Extract the (x, y) coordinate from the center of the cell holding the provided text.  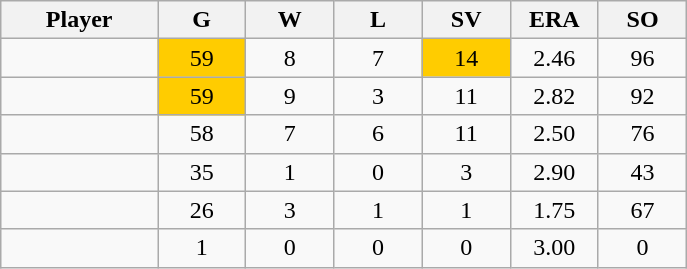
76 (642, 134)
8 (290, 58)
2.90 (554, 172)
2.50 (554, 134)
2.82 (554, 96)
SV (466, 20)
14 (466, 58)
3.00 (554, 248)
ERA (554, 20)
67 (642, 210)
6 (378, 134)
SO (642, 20)
58 (202, 134)
Player (80, 20)
43 (642, 172)
26 (202, 210)
96 (642, 58)
1.75 (554, 210)
G (202, 20)
W (290, 20)
9 (290, 96)
35 (202, 172)
L (378, 20)
2.46 (554, 58)
92 (642, 96)
